Extract the [x, y] coordinate from the center of the cell holding the provided text.  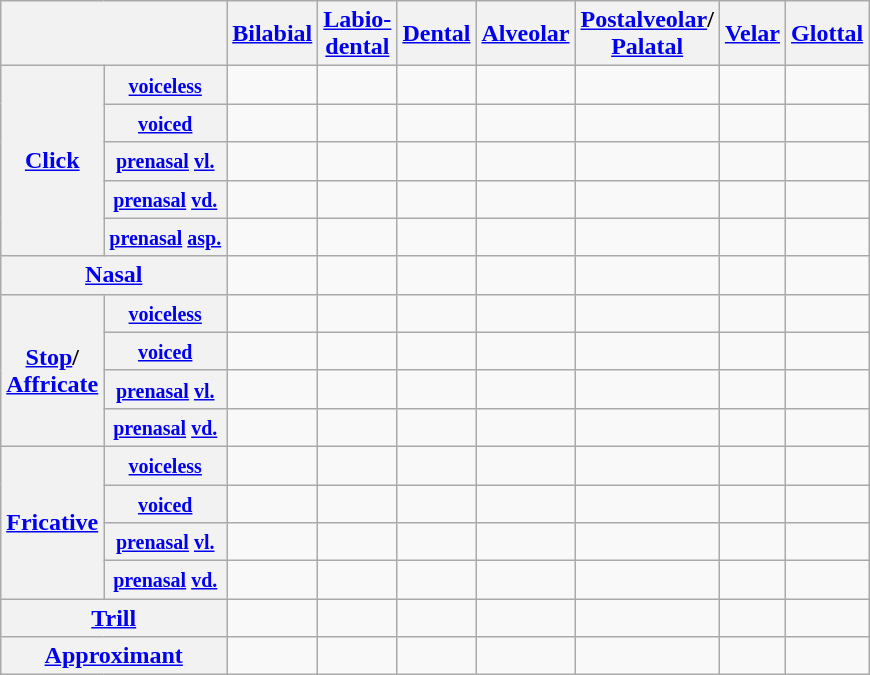
Labio-dental [358, 34]
Click [52, 161]
Trill [114, 618]
Bilabial [272, 34]
Stop/Affricate [52, 370]
Nasal [114, 275]
prenasal asp. [166, 237]
Alveolar [526, 34]
Fricative [52, 522]
Velar [752, 34]
Postalveolar/Palatal [647, 34]
Dental [436, 34]
Approximant [114, 656]
Glottal [828, 34]
